Extract the (X, Y) coordinate from the center of the cell holding the provided text.  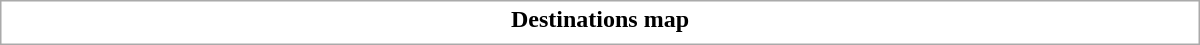
Destinations map (600, 19)
